Capture the cell that displays the provided text and extract its [x, y] central coordinate. 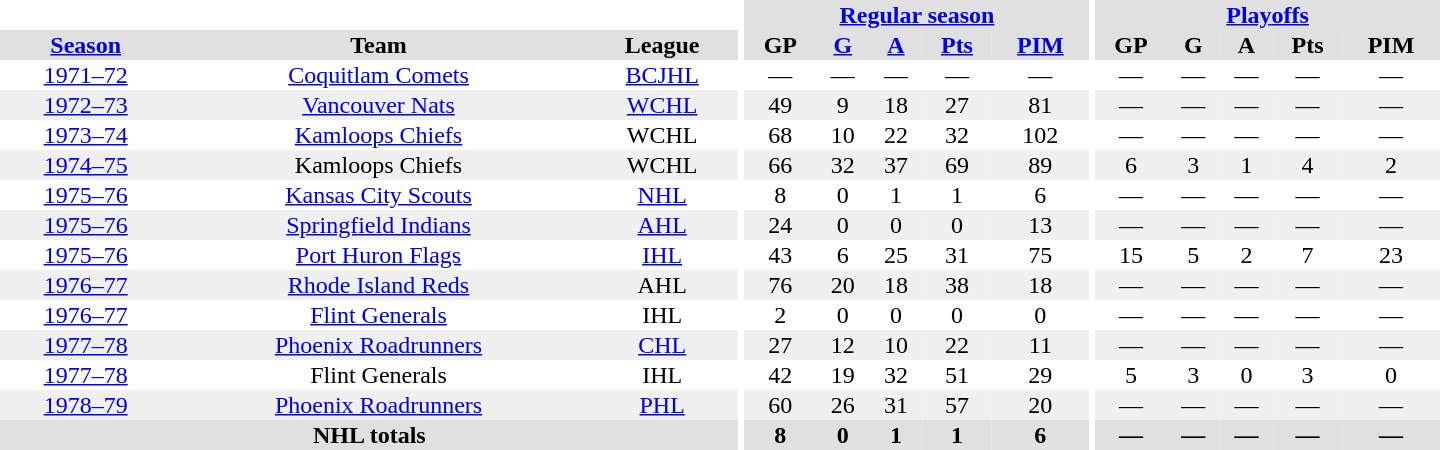
68 [781, 135]
9 [842, 105]
Vancouver Nats [378, 105]
Regular season [918, 15]
Port Huron Flags [378, 255]
CHL [662, 345]
37 [896, 165]
69 [956, 165]
1978–79 [86, 405]
76 [781, 285]
15 [1131, 255]
57 [956, 405]
7 [1308, 255]
4 [1308, 165]
NHL totals [370, 435]
75 [1040, 255]
Coquitlam Comets [378, 75]
43 [781, 255]
Springfield Indians [378, 225]
29 [1040, 375]
89 [1040, 165]
42 [781, 375]
49 [781, 105]
Playoffs [1268, 15]
1974–75 [86, 165]
PHL [662, 405]
38 [956, 285]
51 [956, 375]
Season [86, 45]
24 [781, 225]
12 [842, 345]
Kansas City Scouts [378, 195]
NHL [662, 195]
BCJHL [662, 75]
81 [1040, 105]
25 [896, 255]
1971–72 [86, 75]
23 [1391, 255]
1973–74 [86, 135]
66 [781, 165]
Team [378, 45]
26 [842, 405]
60 [781, 405]
102 [1040, 135]
Rhode Island Reds [378, 285]
1972–73 [86, 105]
11 [1040, 345]
19 [842, 375]
13 [1040, 225]
League [662, 45]
